Capture the cell that displays the provided text and extract its [x, y] central coordinate. 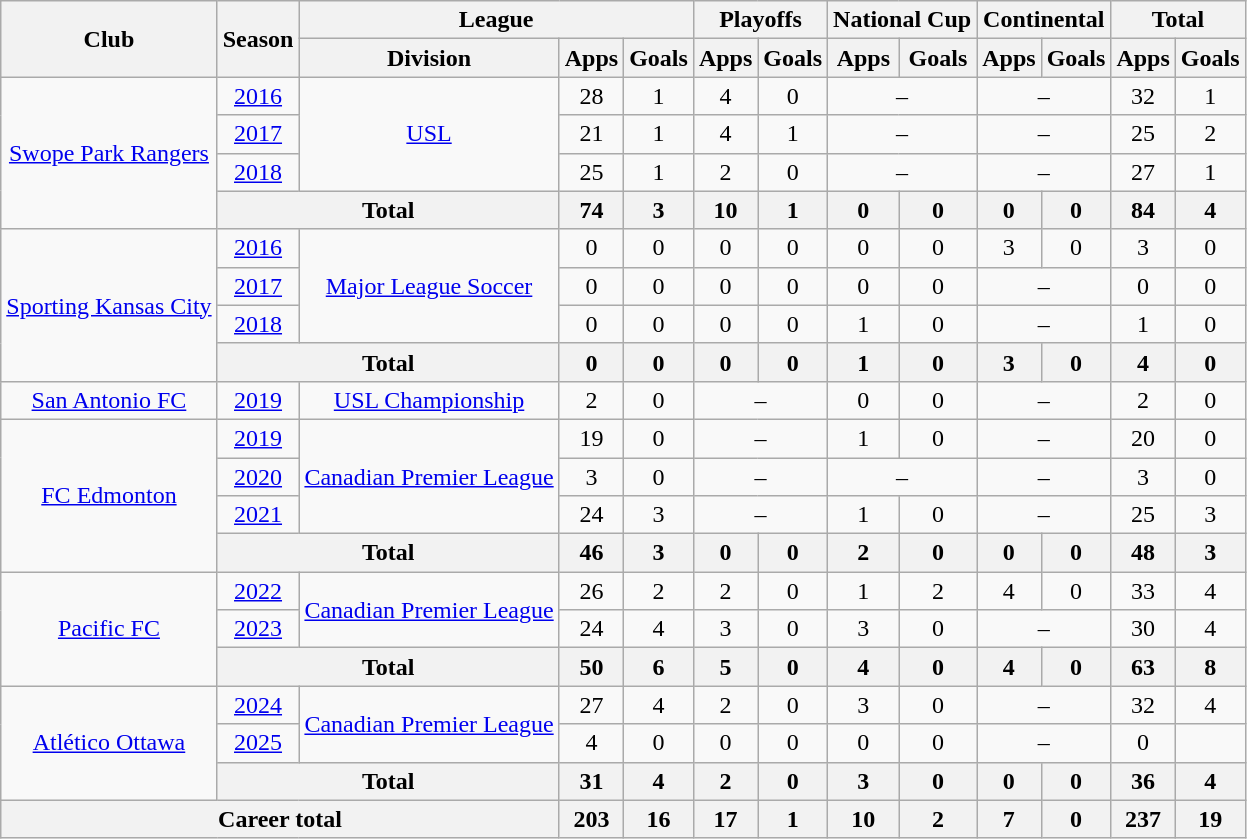
46 [591, 553]
20 [1143, 438]
26 [591, 591]
203 [591, 819]
Swope Park Rangers [109, 153]
2020 [258, 477]
28 [591, 96]
Major League Soccer [429, 286]
USL [429, 134]
2024 [258, 705]
Season [258, 39]
Atlético Ottawa [109, 743]
Division [429, 58]
21 [591, 134]
Continental [1044, 20]
30 [1143, 629]
Club [109, 39]
33 [1143, 591]
2025 [258, 743]
USL Championship [429, 400]
2022 [258, 591]
48 [1143, 553]
74 [591, 210]
16 [659, 819]
8 [1210, 667]
36 [1143, 781]
50 [591, 667]
San Antonio FC [109, 400]
2023 [258, 629]
237 [1143, 819]
5 [725, 667]
2021 [258, 515]
63 [1143, 667]
Career total [280, 819]
17 [725, 819]
National Cup [902, 20]
6 [659, 667]
Sporting Kansas City [109, 305]
FC Edmonton [109, 495]
31 [591, 781]
7 [1009, 819]
84 [1143, 210]
League [496, 20]
Playoffs [760, 20]
Pacific FC [109, 629]
